Capture the cell that displays the provided text and extract its [X, Y] central coordinate. 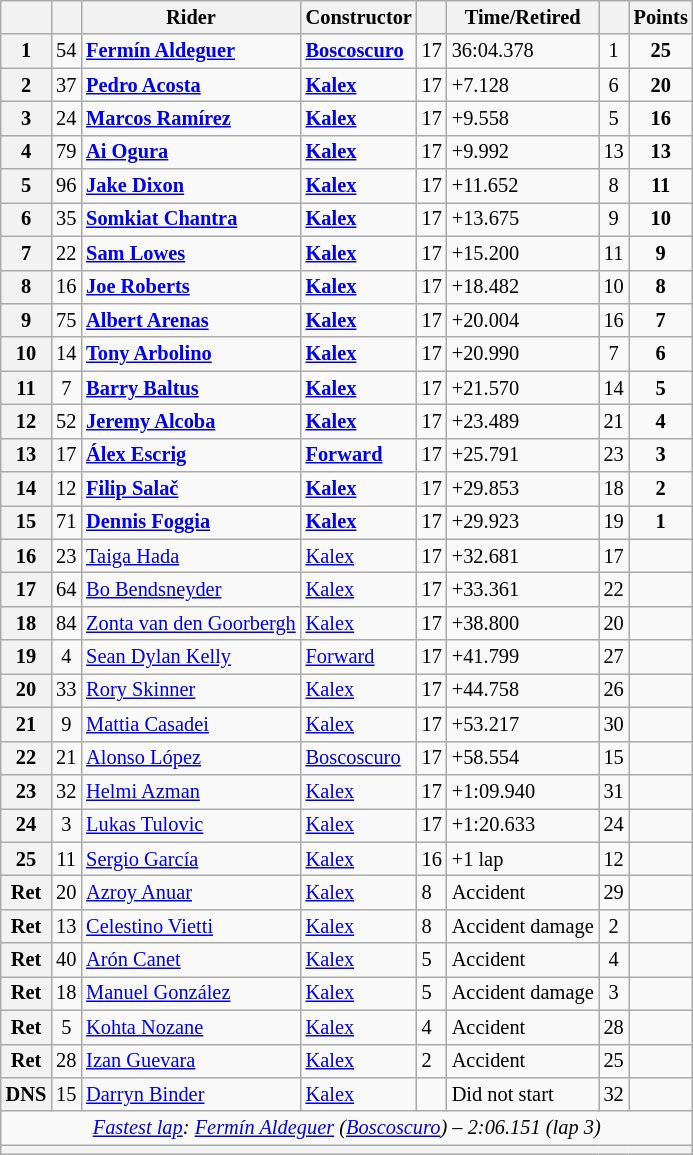
Sam Lowes [190, 253]
29 [614, 892]
+11.652 [523, 186]
+1:20.633 [523, 825]
+20.004 [523, 320]
Arón Canet [190, 960]
Sean Dylan Kelly [190, 657]
30 [614, 724]
Rory Skinner [190, 690]
+44.758 [523, 690]
71 [66, 522]
Taiga Hada [190, 556]
+23.489 [523, 421]
+13.675 [523, 219]
Time/Retired [523, 17]
Albert Arenas [190, 320]
+32.681 [523, 556]
37 [66, 85]
Azroy Anuar [190, 892]
27 [614, 657]
Rider [190, 17]
+53.217 [523, 724]
+38.800 [523, 623]
+33.361 [523, 589]
52 [66, 421]
Barry Baltus [190, 388]
Darryn Binder [190, 1094]
64 [66, 589]
Jake Dixon [190, 186]
54 [66, 51]
Alonso López [190, 758]
26 [614, 690]
Helmi Azman [190, 791]
Tony Arbolino [190, 354]
Álex Escrig [190, 455]
+58.554 [523, 758]
+1:09.940 [523, 791]
+18.482 [523, 287]
Dennis Foggia [190, 522]
Lukas Tulovic [190, 825]
Pedro Acosta [190, 85]
+41.799 [523, 657]
+9.558 [523, 118]
Bo Bendsneyder [190, 589]
84 [66, 623]
Izan Guevara [190, 1061]
+25.791 [523, 455]
Did not start [523, 1094]
31 [614, 791]
+20.990 [523, 354]
+29.923 [523, 522]
+9.992 [523, 152]
75 [66, 320]
Marcos Ramírez [190, 118]
Fermín Aldeguer [190, 51]
Filip Salač [190, 489]
40 [66, 960]
Celestino Vietti [190, 926]
Jeremy Alcoba [190, 421]
+1 lap [523, 859]
+15.200 [523, 253]
Somkiat Chantra [190, 219]
Constructor [359, 17]
33 [66, 690]
DNS [26, 1094]
Points [661, 17]
Joe Roberts [190, 287]
+21.570 [523, 388]
96 [66, 186]
+7.128 [523, 85]
Kohta Nozane [190, 1027]
Sergio García [190, 859]
+29.853 [523, 489]
79 [66, 152]
Manuel González [190, 993]
Zonta van den Goorbergh [190, 623]
Fastest lap: Fermín Aldeguer (Boscoscuro) – 2:06.151 (lap 3) [347, 1128]
Mattia Casadei [190, 724]
36:04.378 [523, 51]
Ai Ogura [190, 152]
35 [66, 219]
